Pinpoint the cell where the given text exists, returning its [x, y] midpoint coordinate. 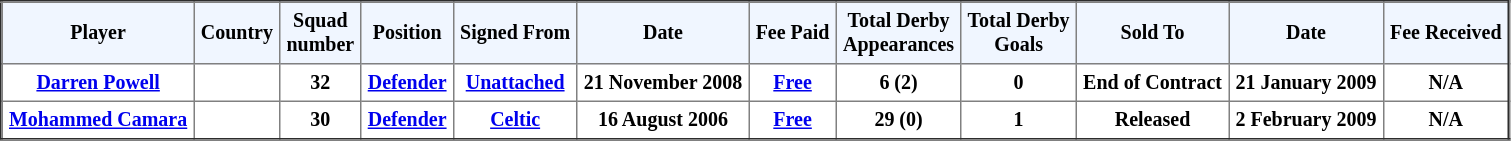
21 November 2008 [663, 83]
1 [1019, 120]
21 January 2009 [1306, 83]
2 February 2009 [1306, 120]
32 [320, 83]
Player [98, 33]
Position [407, 33]
Fee Received [1446, 33]
Mohammed Camara [98, 120]
Country [237, 33]
Darren Powell [98, 83]
Fee Paid [792, 33]
End of Contract [1152, 83]
Squadnumber [320, 33]
6 (2) [898, 83]
Celtic [515, 120]
0 [1019, 83]
Sold To [1152, 33]
Total Derby Goals [1019, 33]
Released [1152, 120]
Signed From [515, 33]
30 [320, 120]
Unattached [515, 83]
29 (0) [898, 120]
16 August 2006 [663, 120]
Total DerbyAppearances [898, 33]
